Detect which cell encompasses the target text, then output its [X, Y] center coordinate. 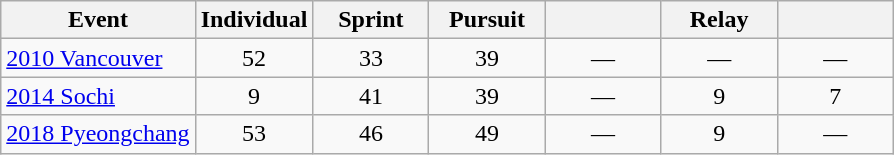
Pursuit [487, 20]
46 [371, 134]
49 [487, 134]
Individual [254, 20]
7 [835, 96]
Event [98, 20]
53 [254, 134]
33 [371, 58]
2018 Pyeongchang [98, 134]
2014 Sochi [98, 96]
52 [254, 58]
Sprint [371, 20]
41 [371, 96]
Relay [719, 20]
2010 Vancouver [98, 58]
